Locate the cell with the specified text and output its [X, Y] center coordinate. 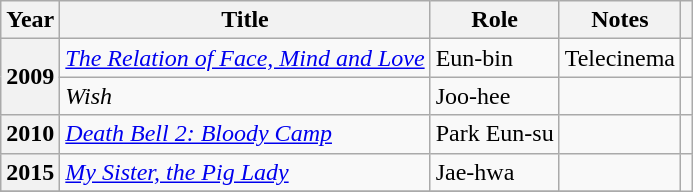
2009 [30, 77]
Year [30, 20]
Title [245, 20]
Telecinema [620, 58]
Wish [245, 96]
The Relation of Face, Mind and Love [245, 58]
2015 [30, 172]
My Sister, the Pig Lady [245, 172]
Role [494, 20]
Joo-hee [494, 96]
Death Bell 2: Bloody Camp [245, 134]
Jae-hwa [494, 172]
Eun-bin [494, 58]
Park Eun-su [494, 134]
2010 [30, 134]
Notes [620, 20]
